From the cell containing the given text, extract its center point as (x, y) coordinate. 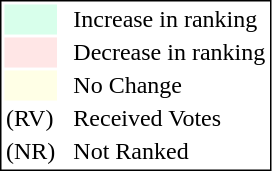
Received Votes (170, 119)
Increase in ranking (170, 19)
(RV) (30, 119)
Not Ranked (170, 151)
No Change (170, 85)
Decrease in ranking (170, 53)
(NR) (30, 151)
